Detect which cell encompasses the target text, then output its [X, Y] center coordinate. 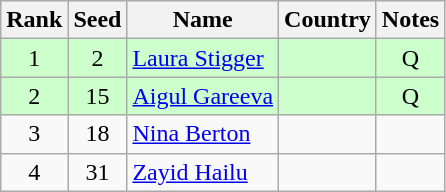
31 [98, 172]
Nina Berton [203, 134]
Name [203, 20]
Rank [34, 20]
Notes [410, 20]
Zayid Hailu [203, 172]
15 [98, 96]
4 [34, 172]
18 [98, 134]
Country [328, 20]
Aigul Gareeva [203, 96]
3 [34, 134]
1 [34, 58]
Laura Stigger [203, 58]
Seed [98, 20]
